Output the (X, Y) coordinate of the center of the cell containing the given text.  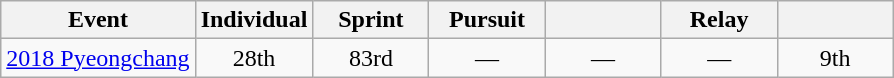
2018 Pyeongchang (98, 58)
Relay (719, 20)
Event (98, 20)
83rd (371, 58)
Individual (254, 20)
28th (254, 58)
Sprint (371, 20)
9th (835, 58)
Pursuit (487, 20)
